Find where the given text appears and provide that cell's center as [X, Y] coordinate. 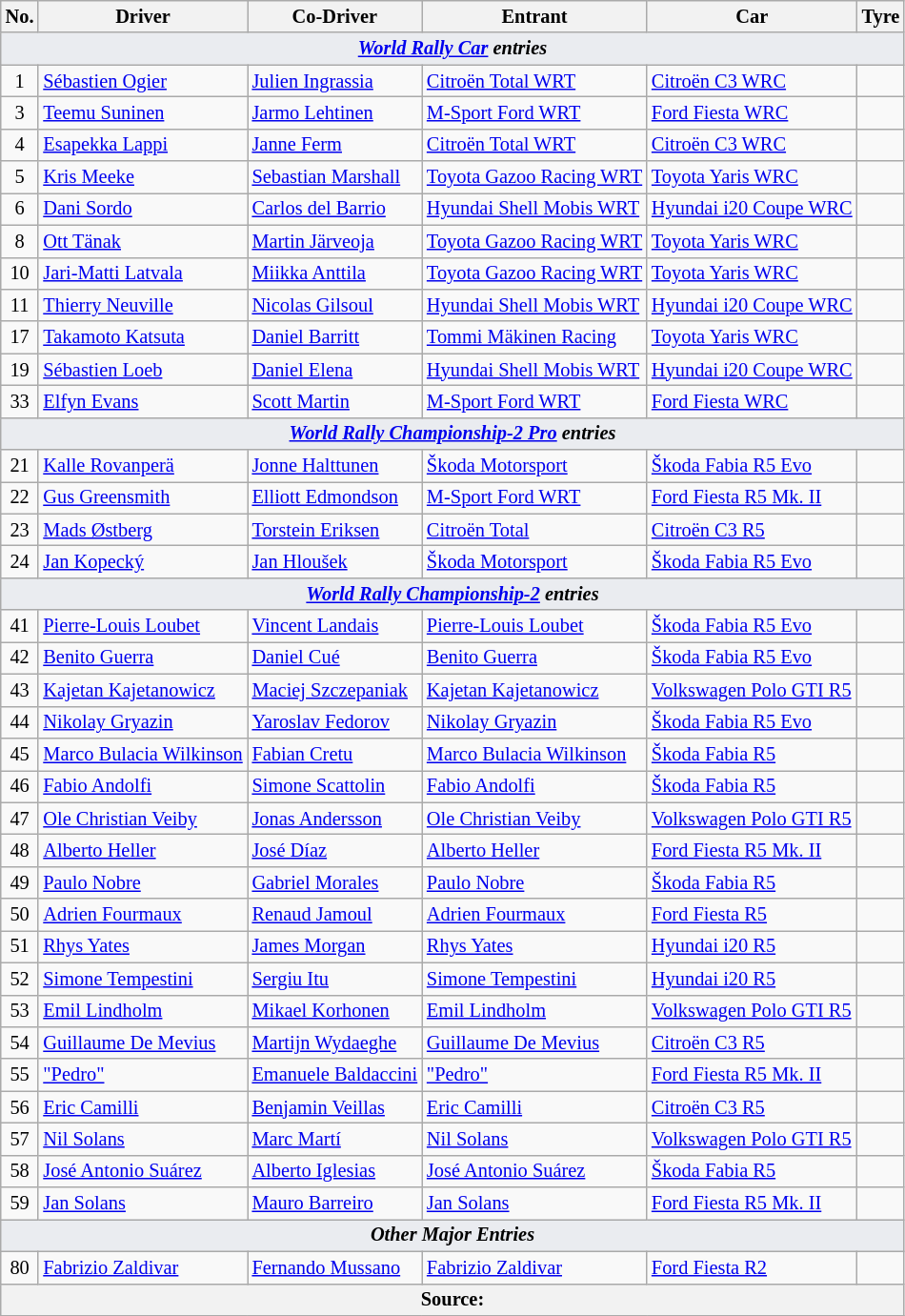
Jonas Andersson [335, 819]
Alberto Iglesias [335, 1171]
Mads Østberg [143, 530]
World Rally Championship-2 Pro entries [452, 434]
44 [20, 722]
Ott Tänak [143, 241]
Kalle Rovanperä [143, 466]
4 [20, 145]
43 [20, 690]
Dani Sordo [143, 209]
17 [20, 337]
Maciej Szczepaniak [335, 690]
No. [20, 16]
Sébastien Loeb [143, 370]
Daniel Barritt [335, 337]
55 [20, 1075]
53 [20, 1011]
Sergiu Itu [335, 979]
Sébastien Ogier [143, 81]
Driver [143, 16]
49 [20, 882]
Esapekka Lappi [143, 145]
33 [20, 401]
Martijn Wydaeghe [335, 1043]
54 [20, 1043]
Takamoto Katsuta [143, 337]
Miikka Anttila [335, 273]
1 [20, 81]
Elfyn Evans [143, 401]
Mikael Korhonen [335, 1011]
Benjamin Veillas [335, 1107]
José Díaz [335, 850]
Thierry Neuville [143, 305]
Simone Scattolin [335, 786]
24 [20, 561]
3 [20, 112]
6 [20, 209]
Marc Martí [335, 1139]
Jonne Halttunen [335, 466]
World Rally Championship-2 entries [452, 594]
Jan Hloušek [335, 561]
45 [20, 754]
21 [20, 466]
8 [20, 241]
19 [20, 370]
Fernando Mussano [335, 1267]
52 [20, 979]
Daniel Cué [335, 658]
Citroën Total [534, 530]
Car [753, 16]
Ford Fiesta R5 [753, 915]
5 [20, 177]
Julien Ingrassia [335, 81]
11 [20, 305]
Mauro Barreiro [335, 1204]
Torstein Eriksen [335, 530]
Gus Greensmith [143, 497]
Tommi Mäkinen Racing [534, 337]
56 [20, 1107]
58 [20, 1171]
47 [20, 819]
80 [20, 1267]
Gabriel Morales [335, 882]
48 [20, 850]
World Rally Car entries [452, 49]
Entrant [534, 16]
Kris Meeke [143, 177]
22 [20, 497]
James Morgan [335, 946]
42 [20, 658]
Emanuele Baldaccini [335, 1075]
Nicolas Gilsoul [335, 305]
51 [20, 946]
Yaroslav Fedorov [335, 722]
46 [20, 786]
Fabian Cretu [335, 754]
57 [20, 1139]
59 [20, 1204]
41 [20, 626]
23 [20, 530]
Ford Fiesta R2 [753, 1267]
Jari-Matti Latvala [143, 273]
50 [20, 915]
Other Major Entries [452, 1235]
Scott Martin [335, 401]
Renaud Jamoul [335, 915]
10 [20, 273]
Janne Ferm [335, 145]
Martin Järveoja [335, 241]
Sebastian Marshall [335, 177]
Vincent Landais [335, 626]
Source: [452, 1300]
Carlos del Barrio [335, 209]
Elliott Edmondson [335, 497]
Co-Driver [335, 16]
Jarmo Lehtinen [335, 112]
Tyre [881, 16]
Daniel Elena [335, 370]
Jan Kopecký [143, 561]
Teemu Suninen [143, 112]
